Return (x, y) of the center of cell containing provided text 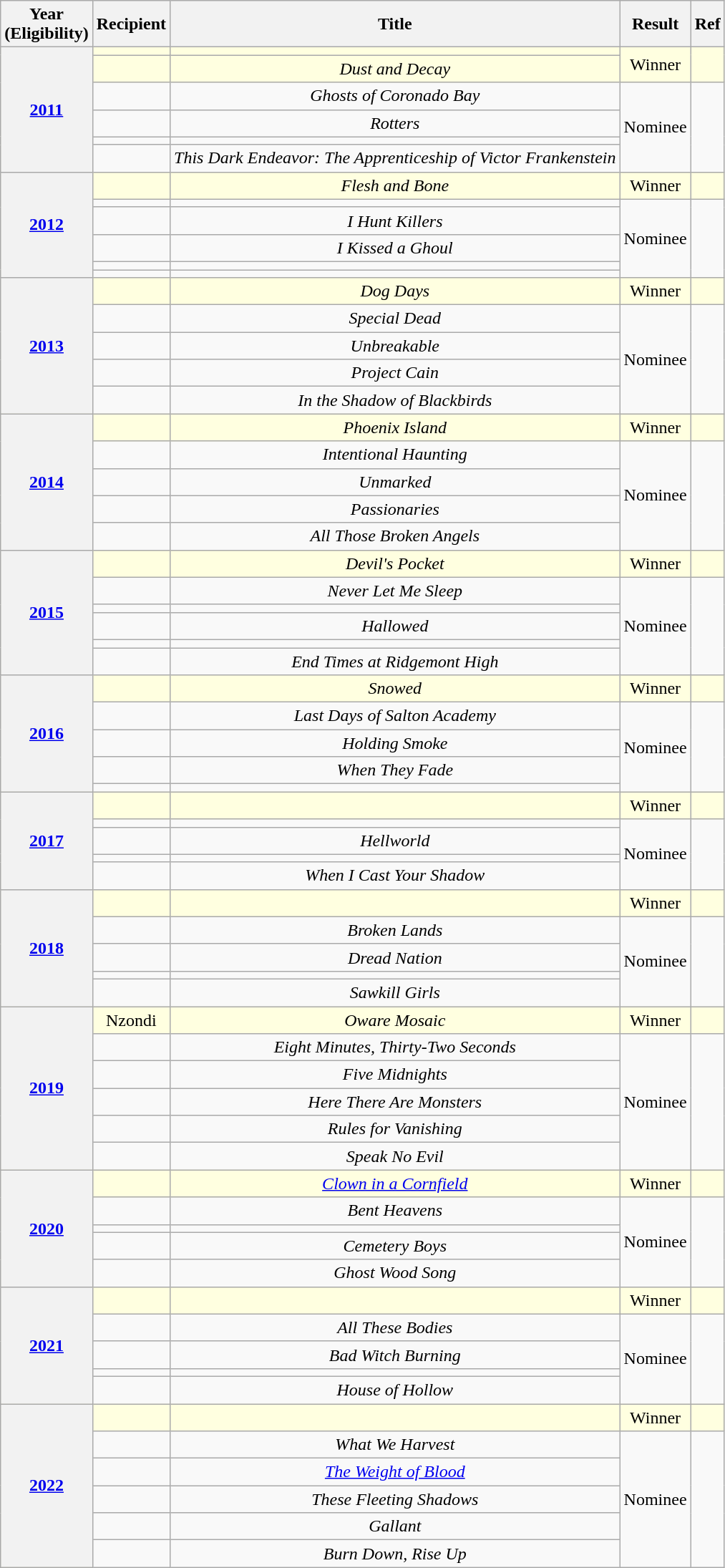
Rules for Vanishing (395, 1129)
Broken Lands (395, 930)
House of Hollow (395, 1390)
Hellworld (395, 841)
Unmarked (395, 482)
Sawkill Girls (395, 992)
Ref (707, 24)
2021 (47, 1345)
All These Bodies (395, 1327)
Here There Are Monsters (395, 1102)
2011 (47, 110)
Clown in a Cornfield (395, 1184)
Cemetery Boys (395, 1246)
I Kissed a Ghoul (395, 248)
Project Cain (395, 373)
When They Fade (395, 770)
Dog Days (395, 291)
2020 (47, 1229)
All Those Broken Angels (395, 536)
Ghost Wood Song (395, 1273)
Gallant (395, 1526)
Five Midnights (395, 1075)
Year(Eligibility) (47, 24)
Hallowed (395, 626)
2015 (47, 612)
Result (656, 24)
What We Harvest (395, 1445)
Rotters (395, 123)
Intentional Haunting (395, 455)
2016 (47, 733)
Holding Smoke (395, 743)
2022 (47, 1485)
When I Cast Your Shadow (395, 876)
This Dark Endeavor: The Apprenticeship of Victor Frankenstein (395, 158)
Recipient (131, 24)
2018 (47, 948)
Nzondi (131, 1020)
2019 (47, 1088)
2012 (47, 225)
Devil's Pocket (395, 563)
I Hunt Killers (395, 221)
Ghosts of Coronado Bay (395, 96)
Eight Minutes, Thirty-Two Seconds (395, 1047)
Never Let Me Sleep (395, 591)
Snowed (395, 689)
2014 (47, 482)
Dread Nation (395, 957)
In the Shadow of Blackbirds (395, 400)
Last Days of Salton Academy (395, 716)
Bad Witch Burning (395, 1355)
Passionaries (395, 509)
Oware Mosaic (395, 1020)
2013 (47, 346)
Unbreakable (395, 346)
Special Dead (395, 319)
Phoenix Island (395, 427)
Bent Heavens (395, 1211)
2017 (47, 841)
Dust and Decay (395, 69)
The Weight of Blood (395, 1472)
Title (395, 24)
These Fleeting Shadows (395, 1499)
Speak No Evil (395, 1156)
Flesh and Bone (395, 185)
End Times at Ridgemont High (395, 661)
Burn Down, Rise Up (395, 1554)
